For the text-containing cell, return its midpoint in [X, Y] coordinate format. 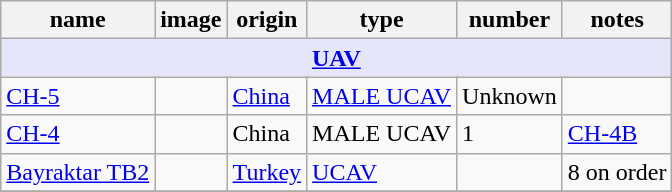
UCAV [382, 172]
Turkey [267, 172]
Bayraktar TB2 [78, 172]
notes [617, 20]
origin [267, 20]
CH-4B [617, 134]
number [510, 20]
CH-4 [78, 134]
image [191, 20]
CH-5 [78, 96]
type [382, 20]
UAV [336, 58]
8 on order [617, 172]
1 [510, 134]
Unknown [510, 96]
name [78, 20]
